Determine the [x, y] coordinate at the center of the cell enclosing the given text.  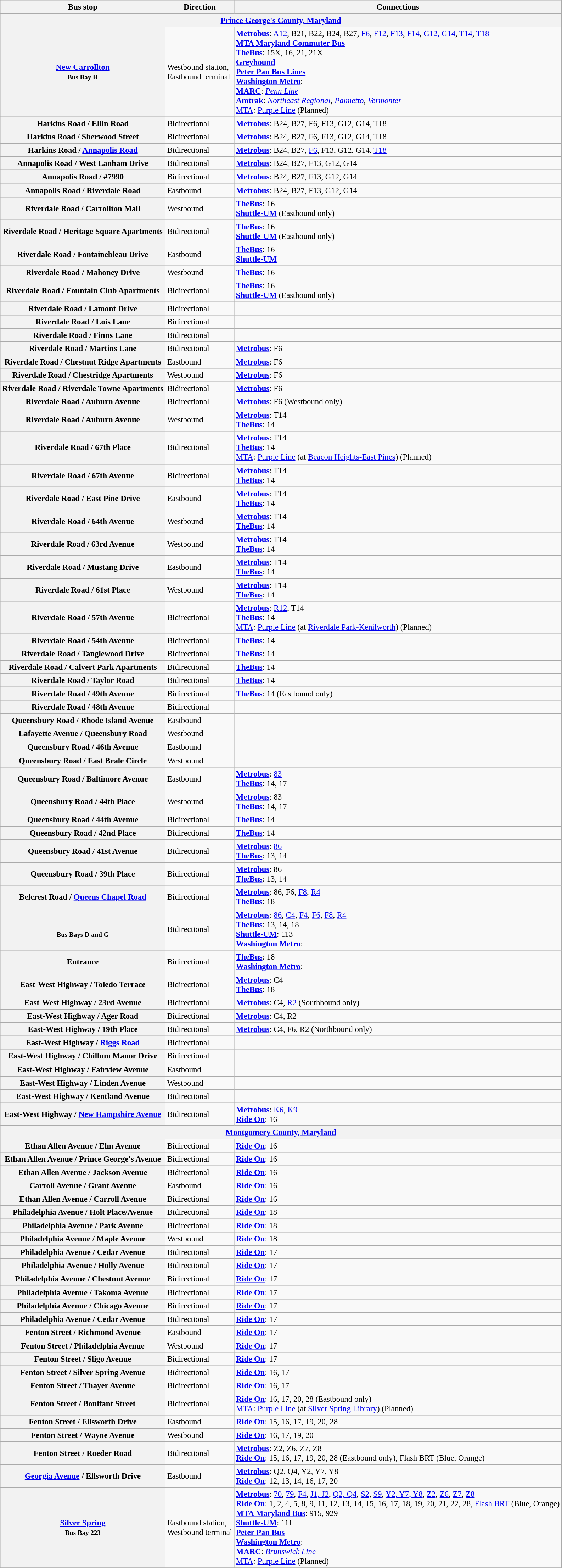
Philadelphia Avenue / Park Avenue [83, 1226]
Metrobus: C4, R2 [398, 1016]
Philadelphia Avenue / Chicago Avenue [83, 1306]
New CarrolltonBus Bay H [83, 72]
Riverdale Road / 49th Avenue [83, 694]
TheBus: 16 Shuttle-UM [398, 254]
Fenton Street / Ellsworth Drive [83, 1422]
Metrobus: C4 TheBus: 18 [398, 985]
East-West Highway / New Hampshire Avenue [83, 1114]
Riverdale Road / Riverdale Towne Apartments [83, 389]
Riverdale Road / Taylor Road [83, 680]
Bus stop [83, 7]
Riverdale Road / Carrollton Mall [83, 208]
Ethan Allen Avenue / Carroll Avenue [83, 1199]
Harkins Road / Sherwood Street [83, 137]
Philadelphia Avenue / Takoma Avenue [83, 1292]
Fenton Street / Roeder Road [83, 1453]
Metrobus: 86, F6, F8, R4 TheBus: 18 [398, 897]
Riverdale Road / 54th Avenue [83, 640]
Lafayette Avenue / Queensbury Road [83, 734]
Queensbury Road / 42nd Place [83, 833]
Riverdale Road / Fountain Club Apartments [83, 291]
East-West Highway / Kentland Avenue [83, 1096]
Fenton Street / Philadelphia Avenue [83, 1346]
Queensbury Road / 44th Place [83, 801]
Riverdale Road / 67th Avenue [83, 475]
Fenton Street / Richmond Avenue [83, 1332]
Riverdale Road / Finns Lane [83, 335]
TheBus: 16 [398, 272]
Riverdale Road / 63rd Avenue [83, 544]
East-West Highway / Chillum Manor Drive [83, 1056]
Riverdale Road / Lois Lane [83, 322]
Riverdale Road / Fontainebleau Drive [83, 254]
East-West Highway / Fairview Avenue [83, 1069]
Direction [199, 7]
Montgomery County, Maryland [281, 1133]
Riverdale Road / 57th Avenue [83, 618]
Metrobus: K6, K9 Ride On: 16 [398, 1114]
Riverdale Road / 64th Avenue [83, 521]
East-West Highway / Ager Road [83, 1016]
Queensbury Road / 44th Avenue [83, 819]
Fenton Street / Wayne Avenue [83, 1435]
Annapolis Road / West Lanham Drive [83, 163]
Metrobus: R12, T14 TheBus: 14 MTA: Purple Line (at Riverdale Park-Kenilworth) (Planned) [398, 618]
Metrobus: T14 TheBus: 14 MTA: Purple Line (at Beacon Heights-East Pines) (Planned) [398, 448]
Annapolis Road / #7990 [83, 177]
Queensbury Road / Baltimore Avenue [83, 779]
Westbound station,Eastbound terminal [199, 72]
Entrance [83, 962]
Belcrest Road / Queens Chapel Road [83, 897]
East-West Highway / 23rd Avenue [83, 1003]
Riverdale Road / Martins Lane [83, 349]
Riverdale Road / East Pine Drive [83, 499]
Harkins Road / Ellin Road [83, 124]
Ride On: 16, 17, 20, 28 (Eastbound only) MTA: Purple Line (at Silver Spring Library) (Planned) [398, 1403]
Prince George's County, Maryland [281, 21]
East-West Highway / Linden Avenue [83, 1083]
Georgia Avenue / Ellsworth Drive [83, 1477]
Riverdale Road / Heritage Square Apartments [83, 231]
East-West Highway / Toledo Terrace [83, 985]
Riverdale Road / Calvert Park Apartments [83, 667]
Metrobus: C4, F6, R2 (Northbound only) [398, 1029]
Fenton Street / Bonifant Street [83, 1403]
Philadelphia Avenue / Maple Avenue [83, 1239]
Queensbury Road / 46th Avenue [83, 747]
Ride On: 16, 17, 19, 20 [398, 1435]
Riverdale Road / 48th Avenue [83, 707]
Riverdale Road / Lamont Drive [83, 308]
Connections [398, 7]
Philadelphia Avenue / Chestnut Avenue [83, 1279]
Riverdale Road / Mahoney Drive [83, 272]
Carroll Avenue / Grant Avenue [83, 1186]
Queensbury Road / East Beale Circle [83, 761]
TheBus: 18 Washington Metro: [398, 962]
Metrobus: F6 (Westbound only) [398, 402]
Philadelphia Avenue / Holt Place/Avenue [83, 1212]
Riverdale Road / 61st Place [83, 590]
East-West Highway / 19th Place [83, 1029]
TheBus: 14 (Eastbound only) [398, 694]
Metrobus: Q2, Q4, Y2, Y7, Y8 Ride On: 12, 13, 14, 16, 17, 20 [398, 1477]
Ethan Allen Avenue / Jackson Avenue [83, 1172]
Riverdale Road / Chestnut Ridge Apartments [83, 362]
Metrobus: 86, C4, F4, F6, F8, R4 TheBus: 13, 14, 18 Shuttle-UM: 113 Washington Metro: [398, 929]
Philadelphia Avenue / Holly Avenue [83, 1266]
Queensbury Road / Rhode Island Avenue [83, 721]
Annapolis Road / Riverdale Road [83, 190]
Queensbury Road / 39th Place [83, 874]
Riverdale Road / Tanglewood Drive [83, 654]
Riverdale Road / 67th Place [83, 448]
Riverdale Road / Chestridge Apartments [83, 375]
Queensbury Road / 41st Avenue [83, 851]
Fenton Street / Silver Spring Avenue [83, 1372]
East-West Highway / Riggs Road [83, 1043]
Harkins Road / Annapolis Road [83, 150]
Riverdale Road / Mustang Drive [83, 567]
Metrobus: Z2, Z6, Z7, Z8Ride On: 15, 16, 17, 19, 20, 28 (Eastbound only), Flash BRT (Blue, Orange) [398, 1453]
Ethan Allen Avenue / Prince George's Avenue [83, 1159]
Ethan Allen Avenue / Elm Avenue [83, 1146]
Fenton Street / Sligo Avenue [83, 1359]
Bus Bays D and G [83, 929]
Fenton Street / Thayer Avenue [83, 1386]
Metrobus: C4, R2 (Southbound only) [398, 1003]
Eastbound station,Westbound terminal [199, 1528]
Silver SpringBus Bay 223 [83, 1528]
Ride On: 15, 16, 17, 19, 20, 28 [398, 1422]
